Return the [X, Y] coordinate for the center point of the cell that contains the specified text.  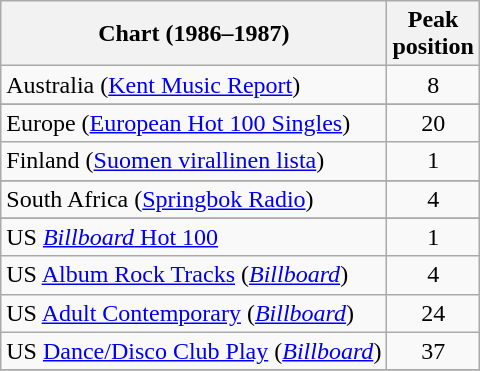
Australia (Kent Music Report) [194, 85]
US Album Rock Tracks (Billboard) [194, 275]
Finland (Suomen virallinen lista) [194, 161]
24 [433, 313]
8 [433, 85]
Europe (European Hot 100 Singles) [194, 123]
US Billboard Hot 100 [194, 237]
South Africa (Springbok Radio) [194, 199]
US Adult Contemporary (Billboard) [194, 313]
US Dance/Disco Club Play (Billboard) [194, 351]
20 [433, 123]
37 [433, 351]
Peakposition [433, 34]
Chart (1986–1987) [194, 34]
